Search for the cell housing the specified text and yield its [X, Y] center coordinate. 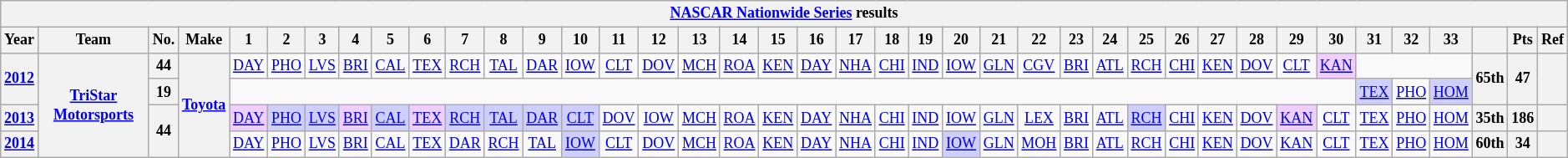
31 [1374, 40]
NASCAR Nationwide Series results [784, 13]
Ref [1553, 40]
27 [1217, 40]
34 [1523, 144]
7 [464, 40]
No. [164, 40]
21 [999, 40]
20 [962, 40]
Pts [1523, 40]
35th [1490, 117]
26 [1182, 40]
Year [20, 40]
22 [1039, 40]
60th [1490, 144]
28 [1257, 40]
Toyota [204, 105]
5 [391, 40]
18 [892, 40]
32 [1411, 40]
3 [322, 40]
15 [778, 40]
2012 [20, 79]
65th [1490, 79]
47 [1523, 79]
MOH [1039, 144]
16 [817, 40]
Team [94, 40]
CGV [1039, 65]
11 [619, 40]
2014 [20, 144]
9 [543, 40]
6 [427, 40]
4 [356, 40]
TriStar Motorsports [94, 105]
2 [287, 40]
LEX [1039, 117]
33 [1451, 40]
10 [581, 40]
Make [204, 40]
14 [740, 40]
24 [1110, 40]
186 [1523, 117]
13 [700, 40]
23 [1077, 40]
1 [249, 40]
30 [1336, 40]
29 [1297, 40]
12 [659, 40]
8 [503, 40]
17 [856, 40]
2013 [20, 117]
25 [1146, 40]
